Provide the [X, Y] coordinate of the cell's center where the given text is located.  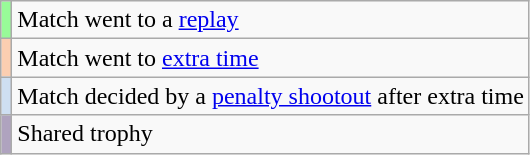
Match decided by a penalty shootout after extra time [271, 96]
Match went to extra time [271, 58]
Shared trophy [271, 134]
Match went to a replay [271, 20]
